Capture the cell that displays the provided text and extract its (X, Y) central coordinate. 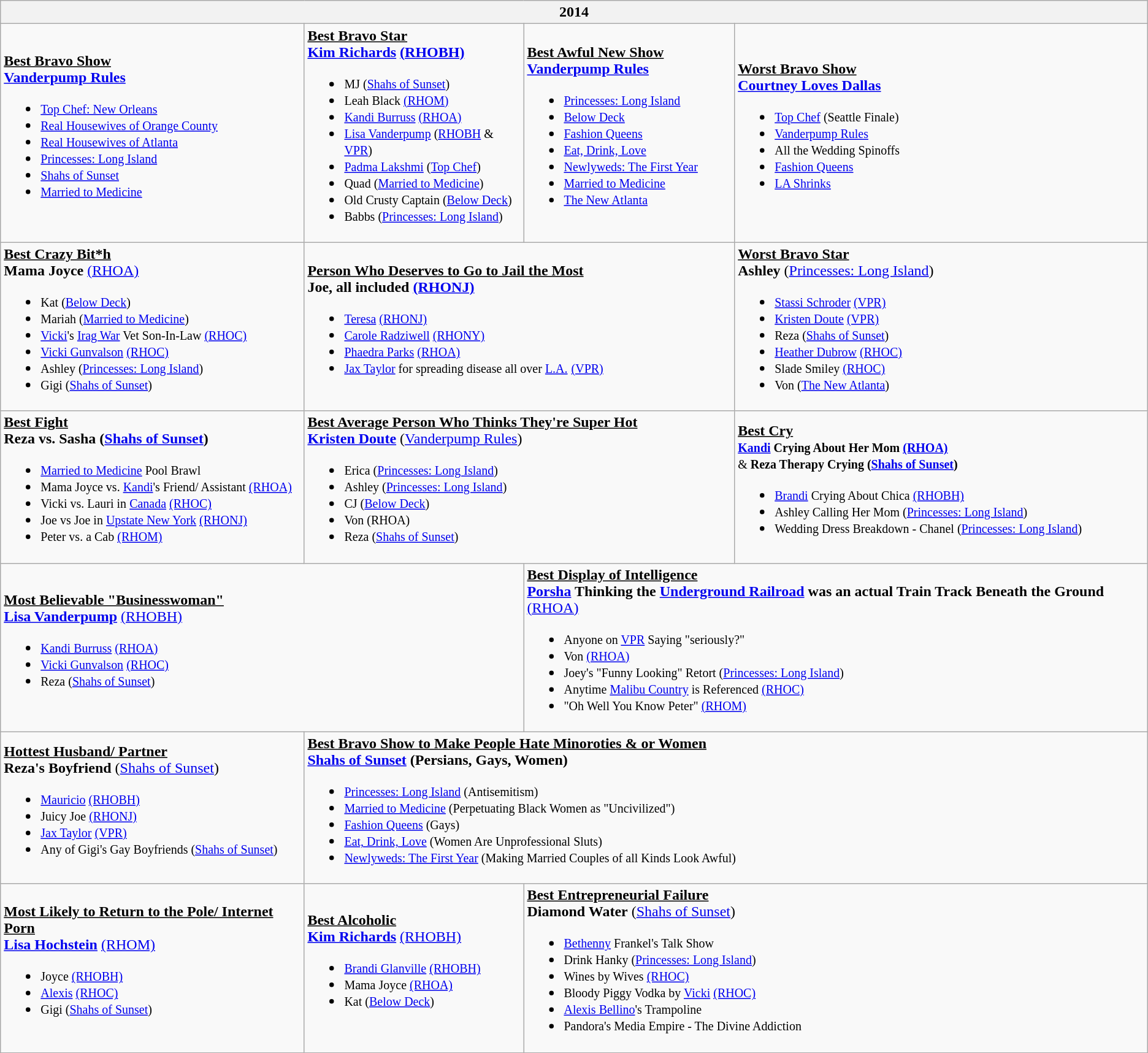
2014 (574, 12)
Best AlcoholicKim Richards (RHOBH)Brandi Glanville (RHOBH)Mama Joyce (RHOA)Kat (Below Deck) (414, 968)
Worst Bravo ShowCourtney Loves DallasTop Chef (Seattle Finale)Vanderpump RulesAll the Wedding SpinoffsFashion QueensLA Shrinks (941, 133)
Most Believable "Businesswoman"Lisa Vanderpump (RHOBH)Kandi Burruss (RHOA)Vicki Gunvalson (RHOC)Reza (Shahs of Sunset) (262, 648)
Most Likely to Return to the Pole/ Internet PornLisa Hochstein (RHOM)Joyce (RHOBH)Alexis (RHOC)Gigi (Shahs of Sunset) (152, 968)
